Return [X, Y] of the center of cell containing provided text 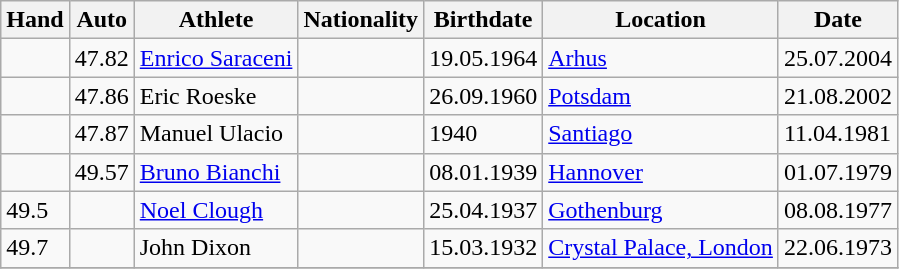
Birthdate [484, 20]
47.86 [102, 96]
Gothenburg [661, 210]
08.01.1939 [484, 172]
Bruno Bianchi [216, 172]
Date [838, 20]
22.06.1973 [838, 248]
Noel Clough [216, 210]
1940 [484, 134]
15.03.1932 [484, 248]
Arhus [661, 58]
47.87 [102, 134]
Eric Roeske [216, 96]
01.07.1979 [838, 172]
49.5 [35, 210]
Manuel Ulacio [216, 134]
Hannover [661, 172]
21.08.2002 [838, 96]
Enrico Saraceni [216, 58]
Athlete [216, 20]
25.07.2004 [838, 58]
08.08.1977 [838, 210]
Auto [102, 20]
John Dixon [216, 248]
19.05.1964 [484, 58]
Hand [35, 20]
47.82 [102, 58]
49.7 [35, 248]
Crystal Palace, London [661, 248]
Location [661, 20]
Nationality [361, 20]
49.57 [102, 172]
25.04.1937 [484, 210]
Potsdam [661, 96]
26.09.1960 [484, 96]
11.04.1981 [838, 134]
Santiago [661, 134]
